Find where the given text appears and provide that cell's center as (X, Y) coordinate. 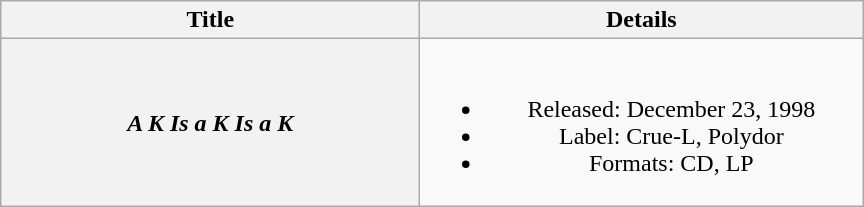
Released: December 23, 1998Label: Crue-L, PolydorFormats: CD, LP (642, 122)
Details (642, 20)
Title (210, 20)
A K Is a K Is a K (210, 122)
